Capture the cell that displays the provided text and extract its [x, y] central coordinate. 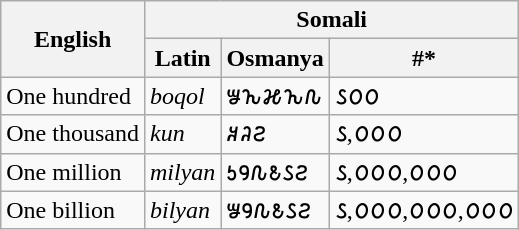
English [73, 39]
One billion [73, 210]
One hundred [73, 96]
Latin [182, 58]
One thousand [73, 134]
kun [182, 134]
𐒁𐒘𐒐𐒕𐒖𐒒 [275, 210]
𐒑𐒘𐒐𐒕𐒖𐒒 [275, 172]
One million [73, 172]
Somali [331, 20]
𐒁𐒙𐒎𐒙𐒐 [275, 96]
bilyan [182, 210]
𐒡,𐒠𐒠𐒠,𐒠𐒠𐒠 [424, 172]
𐒏𐒚𐒒 [275, 134]
𐒡,𐒠𐒠𐒠,𐒠𐒠𐒠,𐒠𐒠𐒠 [424, 210]
𐒡,𐒠𐒠𐒠 [424, 134]
𐒡𐒠𐒠 [424, 96]
Osmanya [275, 58]
milyan [182, 172]
#* [424, 58]
boqol [182, 96]
